Determine the (X, Y) coordinate at the center of the cell enclosing the given text.  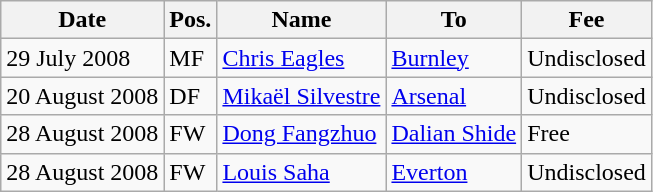
Free (587, 134)
20 August 2008 (82, 96)
Pos. (190, 20)
29 July 2008 (82, 58)
Everton (454, 172)
Name (302, 20)
DF (190, 96)
Arsenal (454, 96)
MF (190, 58)
Dalian Shide (454, 134)
To (454, 20)
Chris Eagles (302, 58)
Fee (587, 20)
Mikaël Silvestre (302, 96)
Date (82, 20)
Dong Fangzhuo (302, 134)
Louis Saha (302, 172)
Burnley (454, 58)
